Return the (X, Y) coordinate for the center point of the cell that contains the specified text.  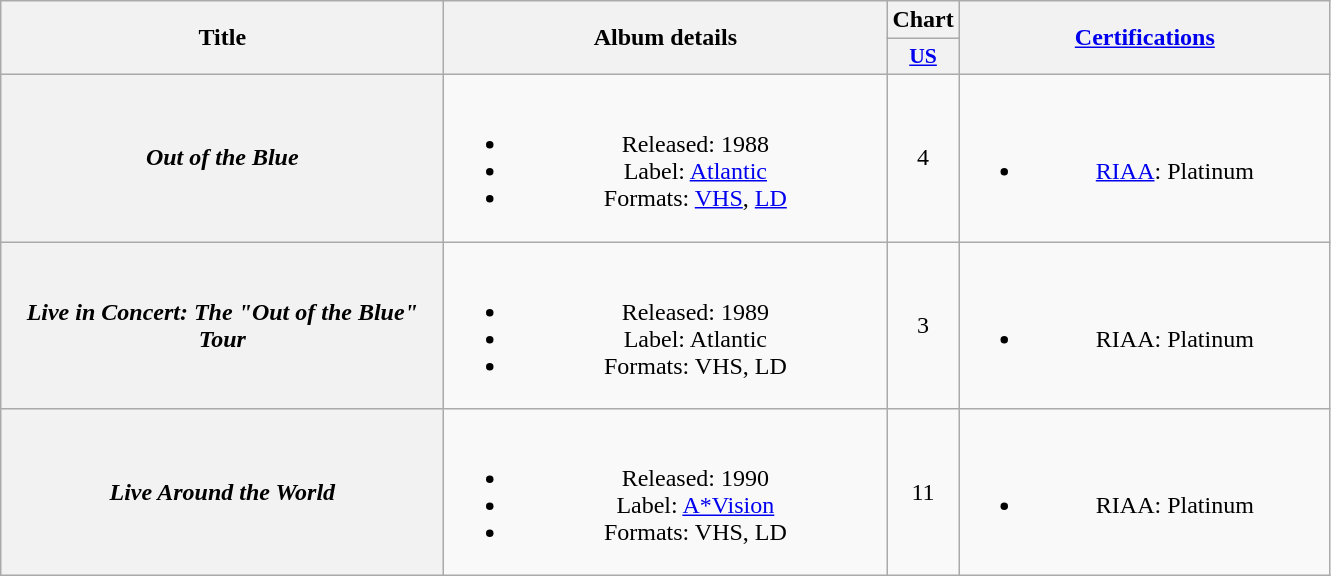
US (923, 57)
Out of the Blue (222, 158)
Title (222, 38)
Released: 1988Label: AtlanticFormats: VHS, LD (666, 158)
Live Around the World (222, 492)
Released: 1989Label: AtlanticFormats: VHS, LD (666, 326)
Live in Concert: The "Out of the Blue" Tour (222, 326)
4 (923, 158)
Released: 1990Label: A*VisionFormats: VHS, LD (666, 492)
3 (923, 326)
11 (923, 492)
Album details (666, 38)
Certifications (1144, 38)
Chart (923, 20)
